Extract the (X, Y) coordinate from the center of the cell holding the provided text.  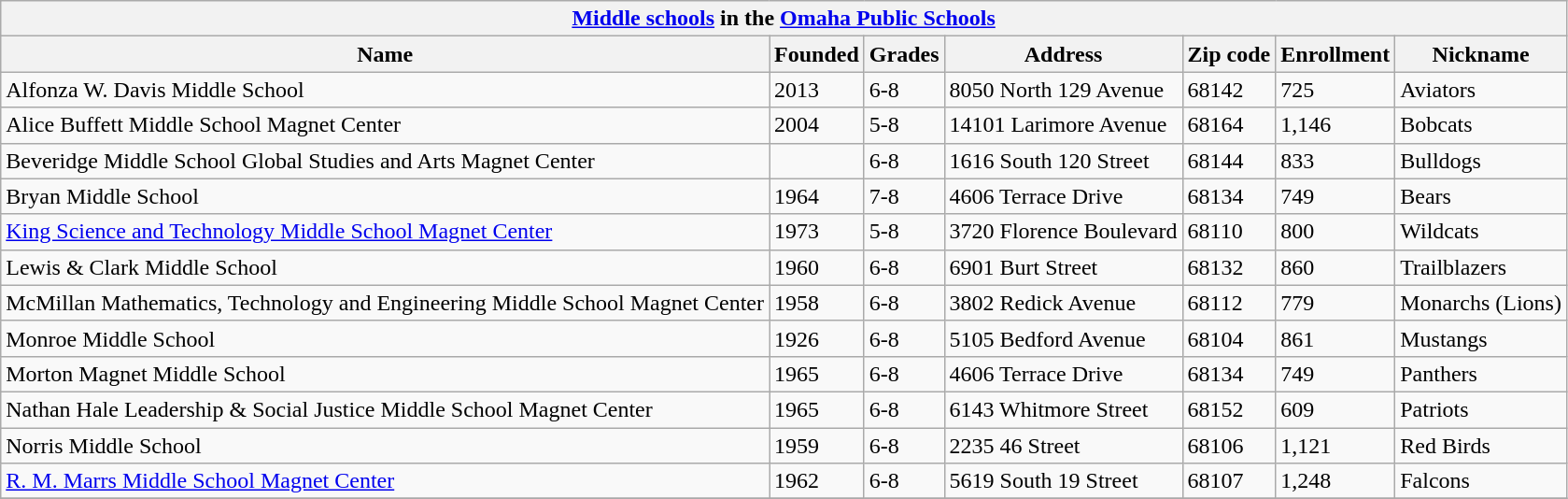
Red Birds (1481, 446)
1973 (817, 232)
1959 (817, 446)
6143 Whitmore Street (1063, 409)
6901 Burt Street (1063, 267)
1,146 (1335, 125)
Enrollment (1335, 54)
Trailblazers (1481, 267)
Founded (817, 54)
3802 Redick Avenue (1063, 303)
Bobcats (1481, 125)
609 (1335, 409)
Monarchs (Lions) (1481, 303)
7-8 (904, 196)
King Science and Technology Middle School Magnet Center (385, 232)
Nickname (1481, 54)
Bears (1481, 196)
Panthers (1481, 374)
Zip code (1229, 54)
68112 (1229, 303)
Middle schools in the Omaha Public Schools (784, 19)
McMillan Mathematics, Technology and Engineering Middle School Magnet Center (385, 303)
Grades (904, 54)
800 (1335, 232)
68107 (1229, 481)
68144 (1229, 161)
68106 (1229, 446)
68132 (1229, 267)
1962 (817, 481)
68152 (1229, 409)
Name (385, 54)
3720 Florence Boulevard (1063, 232)
Mustangs (1481, 338)
Wildcats (1481, 232)
1,248 (1335, 481)
Bryan Middle School (385, 196)
8050 North 129 Avenue (1063, 90)
2235 46 Street (1063, 446)
Beveridge Middle School Global Studies and Arts Magnet Center (385, 161)
Monroe Middle School (385, 338)
1,121 (1335, 446)
Patriots (1481, 409)
2013 (817, 90)
1926 (817, 338)
Morton Magnet Middle School (385, 374)
68142 (1229, 90)
Aviators (1481, 90)
833 (1335, 161)
68110 (1229, 232)
Nathan Hale Leadership & Social Justice Middle School Magnet Center (385, 409)
14101 Larimore Avenue (1063, 125)
5619 South 19 Street (1063, 481)
R. M. Marrs Middle School Magnet Center (385, 481)
Alfonza W. Davis Middle School (385, 90)
Norris Middle School (385, 446)
860 (1335, 267)
1616 South 120 Street (1063, 161)
5105 Bedford Avenue (1063, 338)
Alice Buffett Middle School Magnet Center (385, 125)
Bulldogs (1481, 161)
1964 (817, 196)
Falcons (1481, 481)
68104 (1229, 338)
68164 (1229, 125)
Address (1063, 54)
779 (1335, 303)
861 (1335, 338)
1960 (817, 267)
1958 (817, 303)
725 (1335, 90)
2004 (817, 125)
Lewis & Clark Middle School (385, 267)
